Capture the cell that displays the provided text and extract its [X, Y] central coordinate. 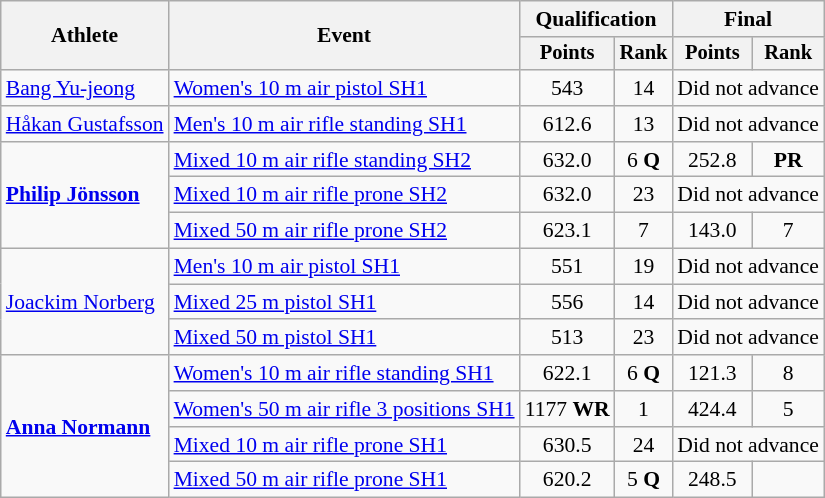
Mixed 50 m air rifle prone SH1 [344, 480]
121.3 [712, 373]
Qualification [596, 19]
1177 WR [568, 409]
556 [568, 302]
Mixed 50 m pistol SH1 [344, 338]
Joackim Norberg [85, 302]
Mixed 50 m air rifle prone SH2 [344, 231]
Anna Normann [85, 426]
248.5 [712, 480]
543 [568, 88]
Mixed 10 m air rifle prone SH2 [344, 195]
19 [644, 267]
5 [788, 409]
Final [748, 19]
424.4 [712, 409]
Mixed 10 m air rifle standing SH2 [344, 160]
Håkan Gustafsson [85, 124]
630.5 [568, 445]
513 [568, 338]
13 [644, 124]
Mixed 25 m pistol SH1 [344, 302]
622.1 [568, 373]
Event [344, 36]
551 [568, 267]
Women's 50 m air rifle 3 positions SH1 [344, 409]
623.1 [568, 231]
Men's 10 m air rifle standing SH1 [344, 124]
Women's 10 m air pistol SH1 [344, 88]
252.8 [712, 160]
5 Q [644, 480]
143.0 [712, 231]
8 [788, 373]
Women's 10 m air rifle standing SH1 [344, 373]
24 [644, 445]
Bang Yu-jeong [85, 88]
Athlete [85, 36]
Mixed 10 m air rifle prone SH1 [344, 445]
Men's 10 m air pistol SH1 [344, 267]
612.6 [568, 124]
Philip Jönsson [85, 196]
620.2 [568, 480]
PR [788, 160]
1 [644, 409]
